Return [X, Y] of the center of cell containing provided text 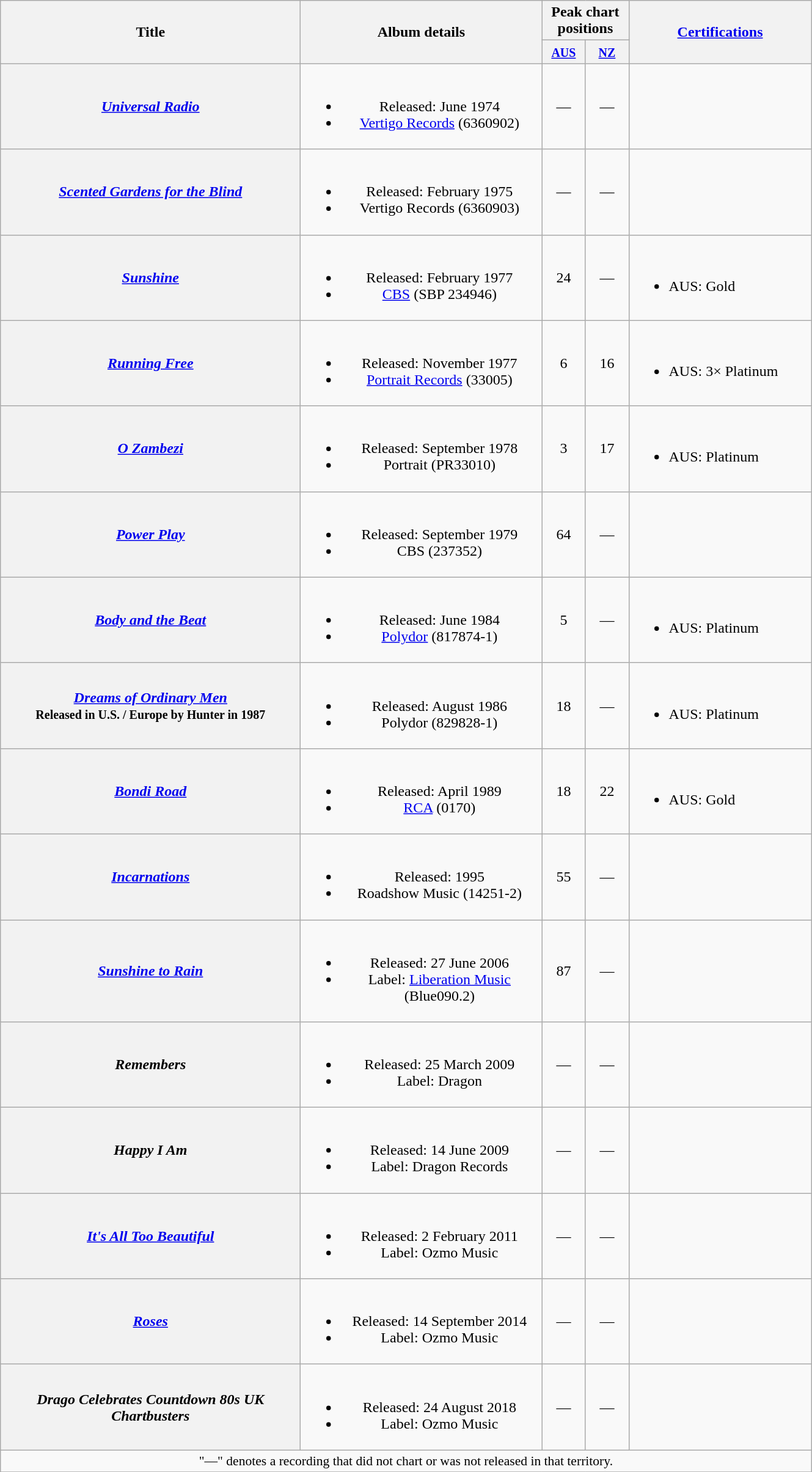
Incarnations [150, 877]
16 [607, 363]
Released: September 1979CBS (237352) [422, 534]
Body and the Beat [150, 620]
Released: February 1975Vertigo Records (6360903) [422, 192]
55 [563, 877]
87 [563, 971]
Remembers [150, 1065]
Drago Celebrates Countdown 80s UK Chartbusters [150, 1407]
Sunshine [150, 278]
Released: 25 March 2009Label: Dragon [422, 1065]
Released: November 1977Portrait Records (33005) [422, 363]
Released: 1995Roadshow Music (14251-2) [422, 877]
"—" denotes a recording that did not chart or was not released in that territory. [406, 1461]
6 [563, 363]
Released: September 1978Portrait (PR33010) [422, 449]
Running Free [150, 363]
Released: 14 June 2009Label: Dragon Records [422, 1150]
Album details [422, 32]
Released: August 1986Polydor (829828-1) [422, 705]
Released: June 1974Vertigo Records (6360902) [422, 106]
Bondi Road [150, 791]
Released: April 1989RCA (0170) [422, 791]
AUS: 3× Platinum [720, 363]
Released: 24 August 2018Label: Ozmo Music [422, 1407]
Title [150, 32]
Certifications [720, 32]
Universal Radio [150, 106]
Happy I Am [150, 1150]
Roses [150, 1322]
64 [563, 534]
Dreams of Ordinary MenReleased in U.S. / Europe by Hunter in 1987 [150, 705]
17 [607, 449]
Released: June 1984Polydor (817874-1) [422, 620]
Released: 14 September 2014Label: Ozmo Music [422, 1322]
Peak chart positions [585, 21]
22 [607, 791]
24 [563, 278]
It's All Too Beautiful [150, 1236]
3 [563, 449]
Released: 27 June 2006Label: Liberation Music (Blue090.2) [422, 971]
O Zambezi [150, 449]
NZ [607, 52]
Scented Gardens for the Blind [150, 192]
Released: February 1977CBS (SBP 234946) [422, 278]
Released: 2 February 2011Label: Ozmo Music [422, 1236]
Sunshine to Rain [150, 971]
AUS [563, 52]
5 [563, 620]
Power Play [150, 534]
